Provide the (x, y) coordinate of the cell's center where the given text is located.  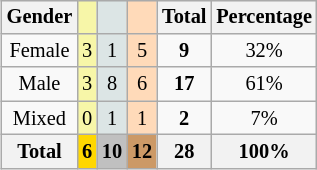
17 (184, 84)
Male (40, 84)
5 (142, 51)
32% (264, 51)
12 (142, 152)
7% (264, 118)
28 (184, 152)
61% (264, 84)
100% (264, 152)
Female (40, 51)
Percentage (264, 17)
Gender (40, 17)
0 (87, 118)
Mixed (40, 118)
2 (184, 118)
8 (112, 84)
10 (112, 152)
9 (184, 51)
